Determine the [x, y] coordinate at the center of the cell enclosing the given text.  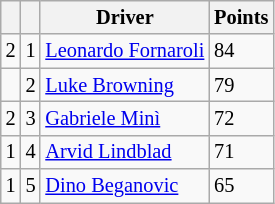
79 [241, 85]
Driver [124, 17]
Dino Beganovic [124, 186]
5 [31, 186]
Gabriele Minì [124, 118]
4 [31, 152]
65 [241, 186]
Leonardo Fornaroli [124, 51]
3 [31, 118]
84 [241, 51]
72 [241, 118]
Arvid Lindblad [124, 152]
71 [241, 152]
Luke Browning [124, 85]
Points [241, 17]
